Detect which cell encompasses the target text, then output its [X, Y] center coordinate. 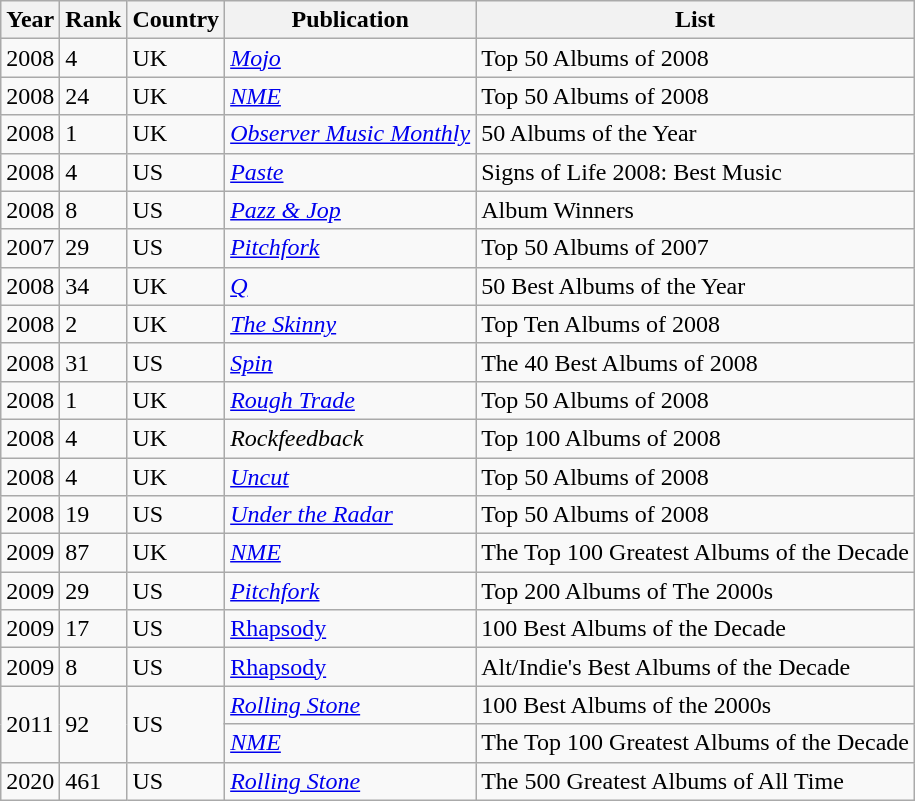
461 [94, 781]
List [696, 20]
Uncut [350, 477]
100 Best Albums of the Decade [696, 629]
Rough Trade [350, 400]
50 Best Albums of the Year [696, 286]
Mojo [350, 58]
Spin [350, 362]
Album Winners [696, 210]
34 [94, 286]
2007 [30, 248]
17 [94, 629]
92 [94, 724]
2 [94, 324]
Paste [350, 172]
31 [94, 362]
Top 200 Albums of The 2000s [696, 591]
The 40 Best Albums of 2008 [696, 362]
Top 50 Albums of 2007 [696, 248]
Observer Music Monthly [350, 134]
50 Albums of the Year [696, 134]
Under the Radar [350, 515]
2011 [30, 724]
2020 [30, 781]
Pazz & Jop [350, 210]
Rockfeedback [350, 438]
The 500 Greatest Albums of All Time [696, 781]
24 [94, 96]
Country [176, 20]
Top Ten Albums of 2008 [696, 324]
Signs of Life 2008: Best Music [696, 172]
Q [350, 286]
The Skinny [350, 324]
Top 100 Albums of 2008 [696, 438]
Rank [94, 20]
Publication [350, 20]
19 [94, 515]
Alt/Indie's Best Albums of the Decade [696, 667]
Year [30, 20]
100 Best Albums of the 2000s [696, 705]
87 [94, 553]
